For the text-containing cell, return its midpoint in (X, Y) coordinate format. 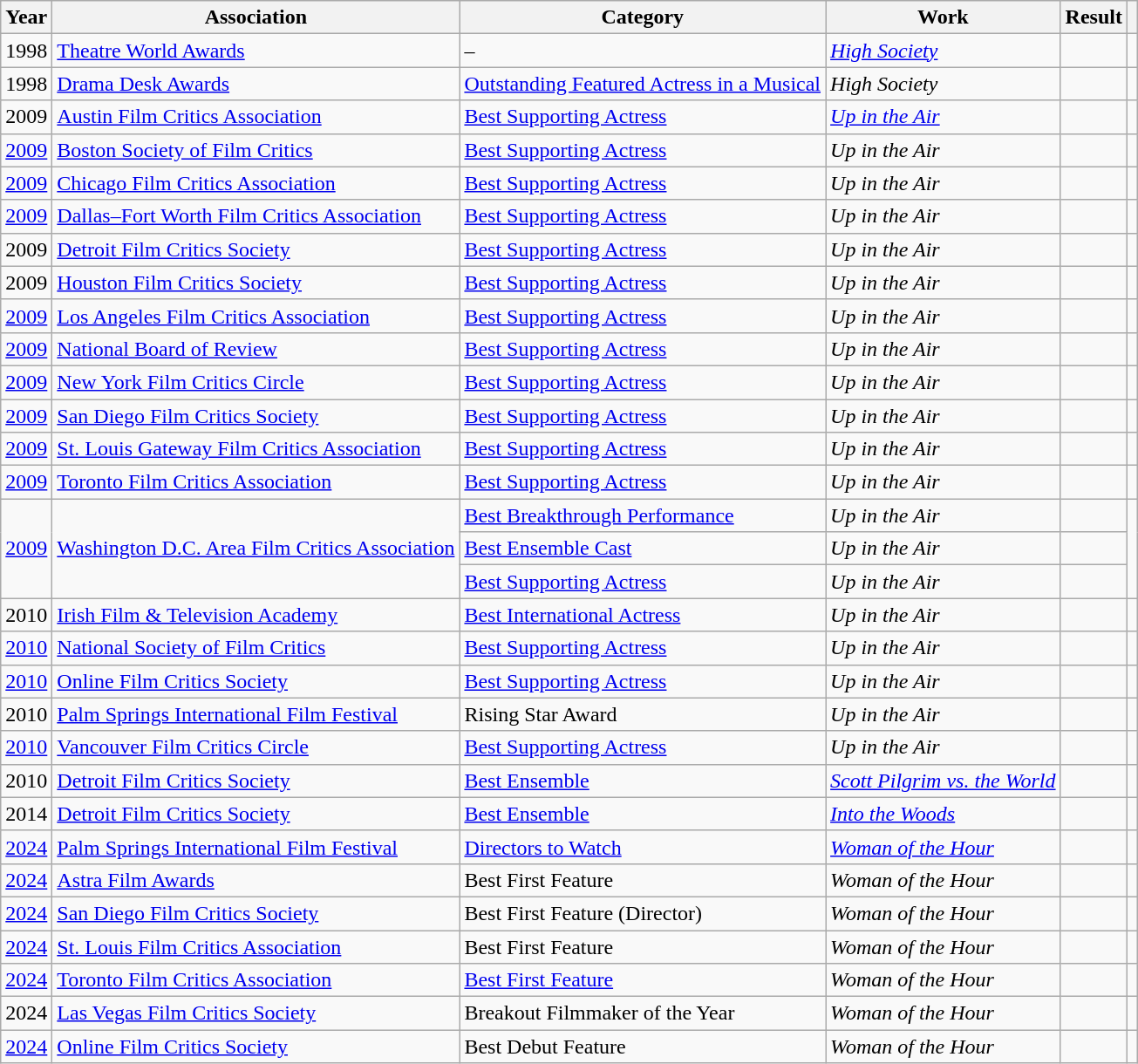
Best Ensemble Cast (643, 549)
Vancouver Film Critics Circle (256, 747)
Scott Pilgrim vs. the World (944, 781)
Best International Actress (643, 615)
Los Angeles Film Critics Association (256, 316)
Category (643, 17)
National Society of Film Critics (256, 648)
– (643, 51)
Washington D.C. Area Film Critics Association (256, 549)
Astra Film Awards (256, 880)
Result (1094, 17)
New York Film Critics Circle (256, 382)
Outstanding Featured Actress in a Musical (643, 84)
St. Louis Film Critics Association (256, 946)
Into the Woods (944, 814)
Breakout Filmmaker of the Year (643, 1013)
Las Vegas Film Critics Society (256, 1013)
Houston Film Critics Society (256, 283)
Year (26, 17)
National Board of Review (256, 349)
Rising Star Award (643, 714)
Work (944, 17)
Directors to Watch (643, 847)
Irish Film & Television Academy (256, 615)
Austin Film Critics Association (256, 117)
Dallas–Fort Worth Film Critics Association (256, 216)
Association (256, 17)
Theatre World Awards (256, 51)
Best First Feature (Director) (643, 913)
Drama Desk Awards (256, 84)
St. Louis Gateway Film Critics Association (256, 449)
Best Debut Feature (643, 1047)
Chicago Film Critics Association (256, 183)
2014 (26, 814)
Best Breakthrough Performance (643, 515)
Boston Society of Film Critics (256, 150)
